Determine the (X, Y) coordinate at the center of the cell enclosing the given text.  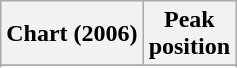
Chart (2006) (72, 34)
Peakposition (189, 34)
